Provide the (x, y) coordinate of the cell's center where the given text is located.  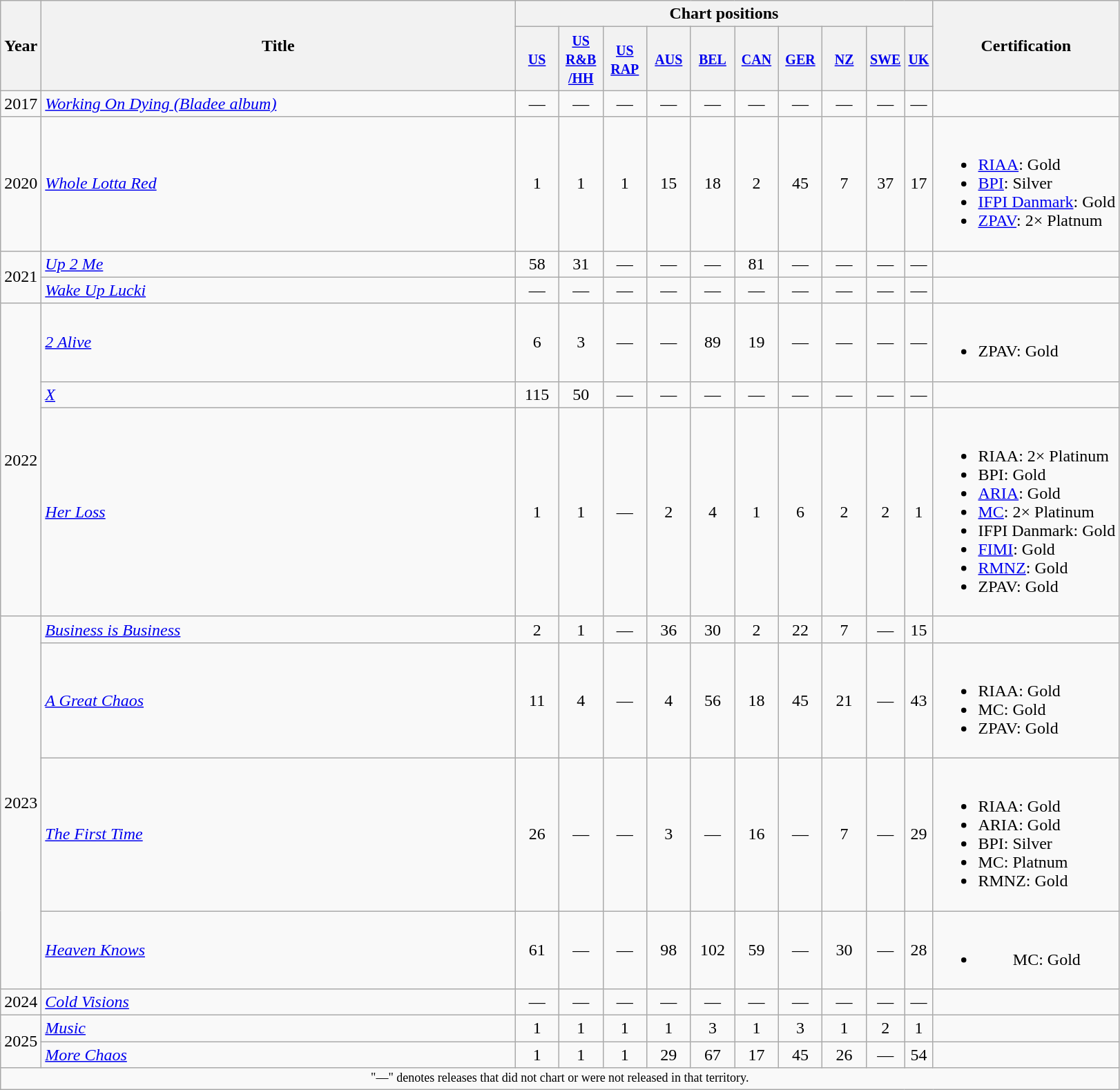
Title (278, 46)
54 (918, 1055)
NZ (844, 59)
Certification (1026, 46)
2025 (21, 1042)
2021 (21, 277)
81 (757, 264)
Up 2 Me (278, 264)
X (278, 394)
16 (757, 834)
11 (537, 700)
19 (757, 343)
UK (918, 59)
50 (581, 394)
Working On Dying (Bladee album) (278, 104)
59 (757, 949)
2022 (21, 460)
BEL (713, 59)
43 (918, 700)
US (537, 59)
Year (21, 46)
2020 (21, 184)
2017 (21, 104)
USR&B /HH (581, 59)
AUS (669, 59)
SWE (885, 59)
37 (885, 184)
Chart positions (724, 14)
"—" denotes releases that did not chart or were not released in that territory. (560, 1079)
CAN (757, 59)
58 (537, 264)
US RAP (625, 59)
2024 (21, 1002)
More Chaos (278, 1055)
21 (844, 700)
22 (800, 629)
Whole Lotta Red (278, 184)
The First Time (278, 834)
115 (537, 394)
28 (918, 949)
102 (713, 949)
Business is Business (278, 629)
Heaven Knows (278, 949)
36 (669, 629)
RIAA: GoldBPI: SilverIFPI Danmark: GoldZPAV: 2× Platnum (1026, 184)
ZPAV: Gold (1026, 343)
MC: Gold (1026, 949)
2 Alive (278, 343)
A Great Chaos (278, 700)
Wake Up Lucki (278, 290)
31 (581, 264)
Cold Visions (278, 1002)
56 (713, 700)
67 (713, 1055)
RIAA: 2× PlatinumBPI: GoldARIA: GoldMC: 2× PlatinumIFPI Danmark: GoldFIMI: GoldRMNZ: GoldZPAV: Gold (1026, 512)
89 (713, 343)
RIAA: GoldARIA: GoldBPI: SilverMC: PlatnumRMNZ: Gold (1026, 834)
GER (800, 59)
Music (278, 1029)
98 (669, 949)
2023 (21, 803)
61 (537, 949)
RIAA: GoldMC: GoldZPAV: Gold (1026, 700)
Her Loss (278, 512)
